Locate the cell with the specified text and output its (X, Y) center coordinate. 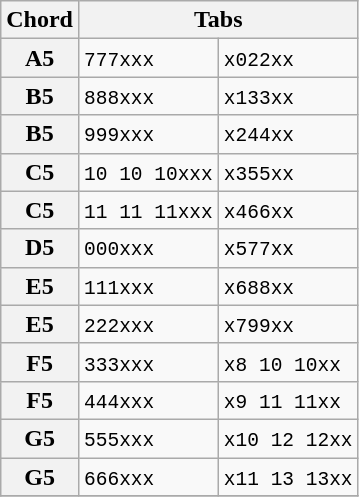
777xxx (148, 58)
888xxx (148, 96)
A5 (40, 58)
x9 11 11xx (288, 400)
222xxx (148, 324)
Tabs (218, 20)
555xxx (148, 438)
444xxx (148, 400)
x133xx (288, 96)
x466xx (288, 210)
x799xx (288, 324)
x355xx (288, 172)
x10 12 12xx (288, 438)
333xxx (148, 362)
D5 (40, 248)
x11 13 13xx (288, 477)
x244xx (288, 134)
x577xx (288, 248)
x022xx (288, 58)
x688xx (288, 286)
x8 10 10xx (288, 362)
000xxx (148, 248)
666xxx (148, 477)
111xxx (148, 286)
11 11 11xxx (148, 210)
10 10 10xxx (148, 172)
Chord (40, 20)
999xxx (148, 134)
